For the text-containing cell, return its midpoint in [x, y] coordinate format. 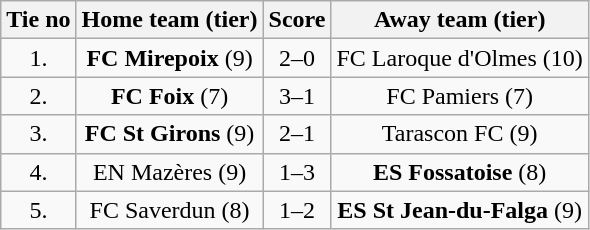
1–2 [297, 210]
ES Fossatoise (8) [460, 172]
Away team (tier) [460, 20]
FC Foix (7) [170, 96]
2. [38, 96]
2–1 [297, 134]
FC Pamiers (7) [460, 96]
ES St Jean-du-Falga (9) [460, 210]
Tie no [38, 20]
FC Laroque d'Olmes (10) [460, 58]
3. [38, 134]
Tarascon FC (9) [460, 134]
5. [38, 210]
FC Mirepoix (9) [170, 58]
4. [38, 172]
EN Mazères (9) [170, 172]
Home team (tier) [170, 20]
1–3 [297, 172]
FC St Girons (9) [170, 134]
1. [38, 58]
2–0 [297, 58]
FC Saverdun (8) [170, 210]
Score [297, 20]
3–1 [297, 96]
